Return the (x, y) coordinate for the center point of the cell that contains the specified text.  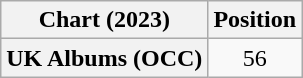
Chart (2023) (104, 20)
Position (255, 20)
UK Albums (OCC) (104, 58)
56 (255, 58)
